Detect which cell encompasses the target text, then output its (x, y) center coordinate. 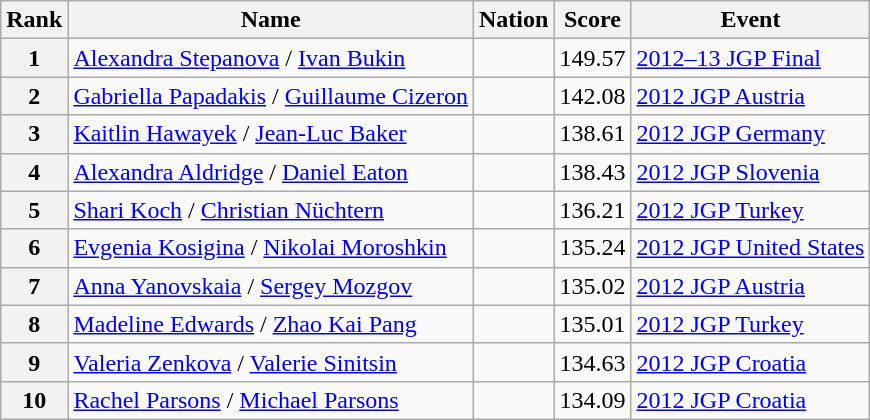
Evgenia Kosigina / Nikolai Moroshkin (271, 248)
3 (34, 134)
Rachel Parsons / Michael Parsons (271, 400)
142.08 (592, 96)
135.01 (592, 324)
10 (34, 400)
2012 JGP United States (750, 248)
7 (34, 286)
Rank (34, 20)
134.09 (592, 400)
Event (750, 20)
Score (592, 20)
4 (34, 172)
Anna Yanovskaia / Sergey Mozgov (271, 286)
Alexandra Aldridge / Daniel Eaton (271, 172)
138.43 (592, 172)
Gabriella Papadakis / Guillaume Cizeron (271, 96)
Shari Koch / Christian Nüchtern (271, 210)
Madeline Edwards / Zhao Kai Pang (271, 324)
2012 JGP Slovenia (750, 172)
Alexandra Stepanova / Ivan Bukin (271, 58)
149.57 (592, 58)
135.24 (592, 248)
136.21 (592, 210)
Kaitlin Hawayek / Jean-Luc Baker (271, 134)
Valeria Zenkova / Valerie Sinitsin (271, 362)
9 (34, 362)
138.61 (592, 134)
2012–13 JGP Final (750, 58)
135.02 (592, 286)
Name (271, 20)
8 (34, 324)
6 (34, 248)
Nation (513, 20)
2 (34, 96)
2012 JGP Germany (750, 134)
5 (34, 210)
1 (34, 58)
134.63 (592, 362)
